Output the [x, y] coordinate of the center of the cell containing the given text.  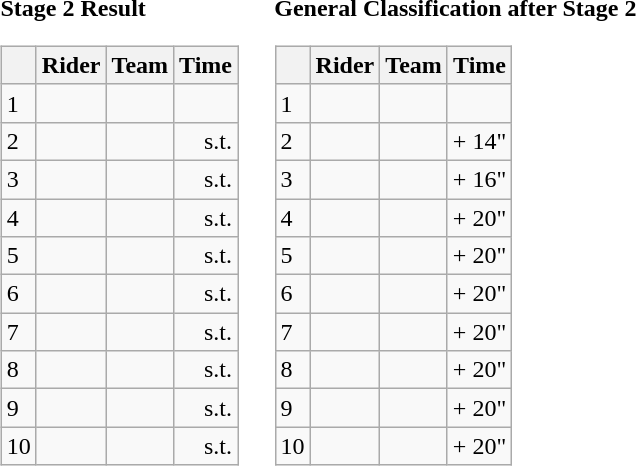
+ 16" [479, 179]
+ 14" [479, 141]
